Find where the given text appears and provide that cell's center as [X, Y] coordinate. 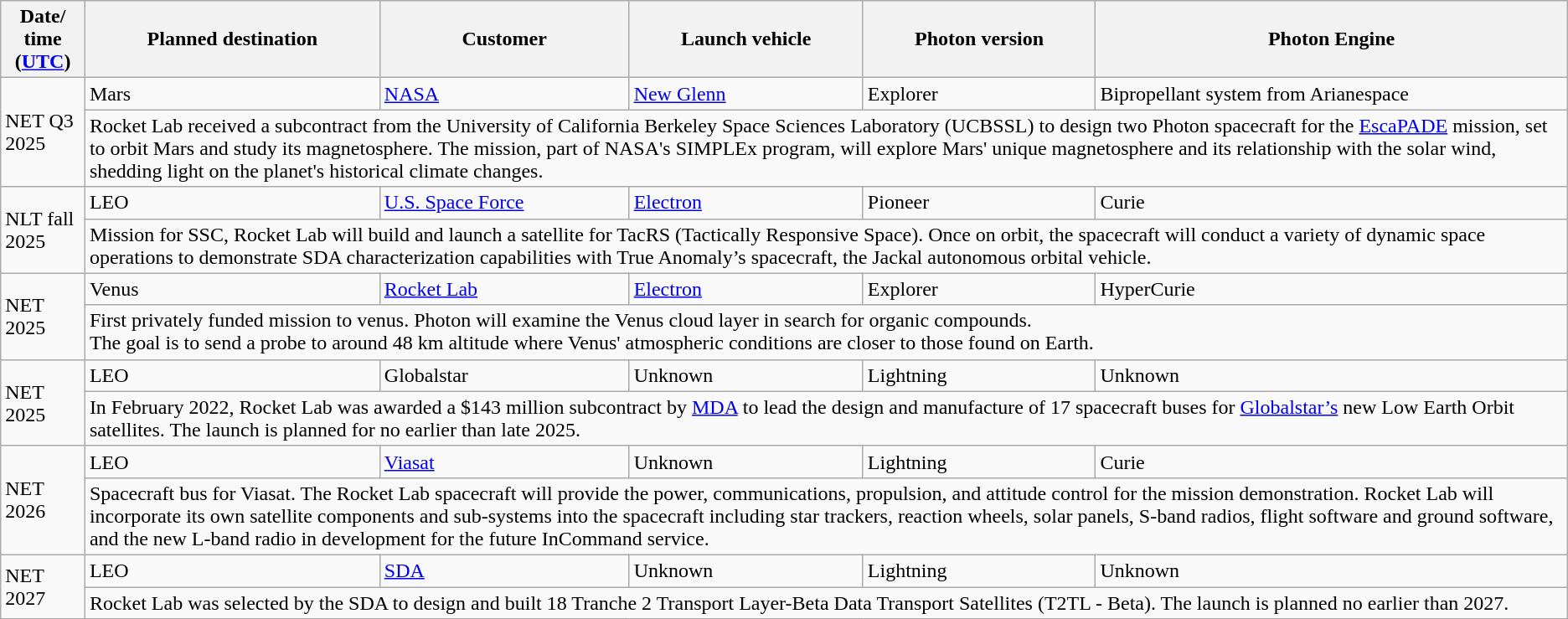
SDA [504, 570]
NLT fall 2025 [44, 230]
NET 2026 [44, 500]
Mars [232, 94]
Venus [232, 289]
Launch vehicle [745, 39]
Photon version [979, 39]
NET Q3 2025 [44, 132]
NET 2027 [44, 586]
Photon Engine [1332, 39]
Globalstar [504, 375]
U.S. Space Force [504, 203]
Planned destination [232, 39]
New Glenn [745, 94]
Rocket Lab [504, 289]
Pioneer [979, 203]
Customer [504, 39]
HyperCurie [1332, 289]
Bipropellant system from Arianespace [1332, 94]
Viasat [504, 462]
NASA [504, 94]
Date/ time(UTC) [44, 39]
